Scan for the cell matching the given text and deliver its [x, y] coordinate at center. 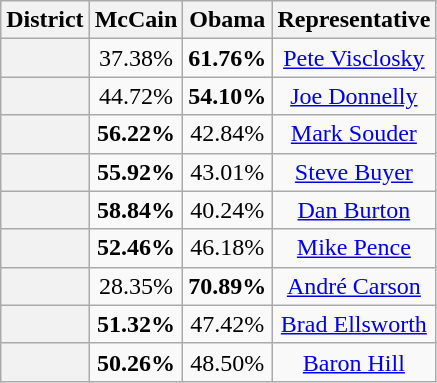
48.50% [228, 362]
André Carson [354, 286]
58.84% [136, 210]
54.10% [228, 96]
District [45, 20]
Representative [354, 20]
Baron Hill [354, 362]
Steve Buyer [354, 172]
Dan Burton [354, 210]
52.46% [136, 248]
42.84% [228, 134]
44.72% [136, 96]
28.35% [136, 286]
61.76% [228, 58]
McCain [136, 20]
Brad Ellsworth [354, 324]
Mike Pence [354, 248]
55.92% [136, 172]
Obama [228, 20]
47.42% [228, 324]
Mark Souder [354, 134]
40.24% [228, 210]
43.01% [228, 172]
50.26% [136, 362]
70.89% [228, 286]
Joe Donnelly [354, 96]
46.18% [228, 248]
37.38% [136, 58]
51.32% [136, 324]
Pete Visclosky [354, 58]
56.22% [136, 134]
